Capture the cell that displays the provided text and extract its (X, Y) central coordinate. 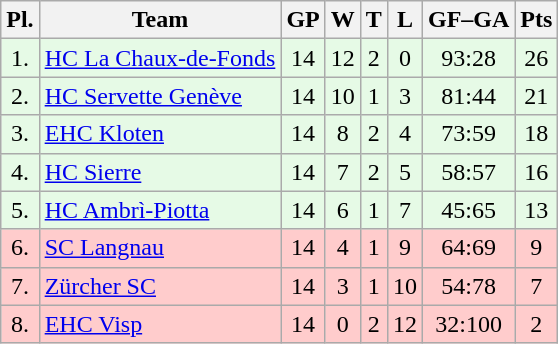
EHC Kloten (160, 134)
21 (536, 96)
Zürcher SC (160, 286)
GF–GA (468, 20)
64:69 (468, 248)
54:78 (468, 286)
Team (160, 20)
2. (20, 96)
58:57 (468, 172)
6. (20, 248)
3. (20, 134)
7. (20, 286)
81:44 (468, 96)
T (374, 20)
1. (20, 58)
HC Servette Genève (160, 96)
8. (20, 324)
HC Sierre (160, 172)
EHC Visp (160, 324)
HC Ambrì-Piotta (160, 210)
6 (342, 210)
HC La Chaux-de-Fonds (160, 58)
Pts (536, 20)
26 (536, 58)
93:28 (468, 58)
73:59 (468, 134)
W (342, 20)
16 (536, 172)
13 (536, 210)
45:65 (468, 210)
GP (303, 20)
8 (342, 134)
18 (536, 134)
Pl. (20, 20)
L (404, 20)
32:100 (468, 324)
4. (20, 172)
5. (20, 210)
5 (404, 172)
SC Langnau (160, 248)
